Detect which cell encompasses the target text, then output its [x, y] center coordinate. 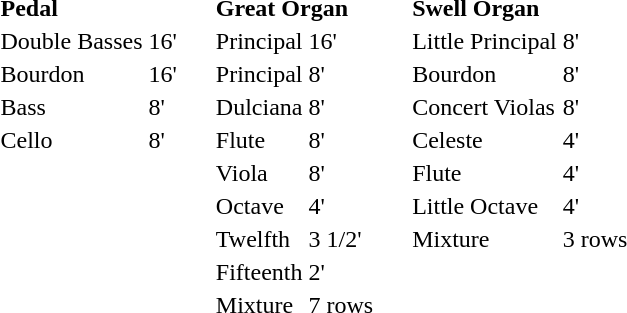
Twelfth [259, 239]
Little Principal [485, 41]
Concert Violas [485, 107]
Viola [259, 173]
3 1/2' [341, 239]
Fifteenth [259, 272]
Mixture [485, 239]
4' [341, 206]
Celeste [485, 140]
Octave [259, 206]
2' [341, 272]
Dulciana [259, 107]
Bourdon [485, 74]
Little Octave [485, 206]
